From the cell containing the given text, extract its center point as [x, y] coordinate. 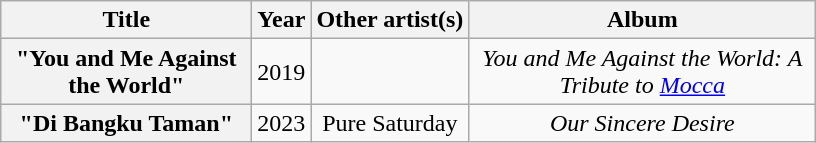
"Di Bangku Taman" [126, 123]
Our Sincere Desire [642, 123]
You and Me Against the World: A Tribute to Mocca [642, 72]
2023 [282, 123]
Title [126, 20]
Pure Saturday [390, 123]
Other artist(s) [390, 20]
Year [282, 20]
"You and Me Against the World" [126, 72]
2019 [282, 72]
Album [642, 20]
